Extract the [x, y] coordinate from the center of the cell holding the provided text.  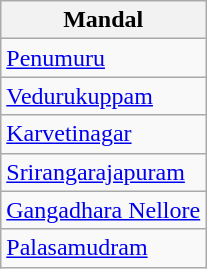
Srirangarajapuram [104, 172]
Penumuru [104, 58]
Palasamudram [104, 248]
Vedurukuppam [104, 96]
Mandal [104, 20]
Karvetinagar [104, 134]
Gangadhara Nellore [104, 210]
